Capture the cell that displays the provided text and extract its [X, Y] central coordinate. 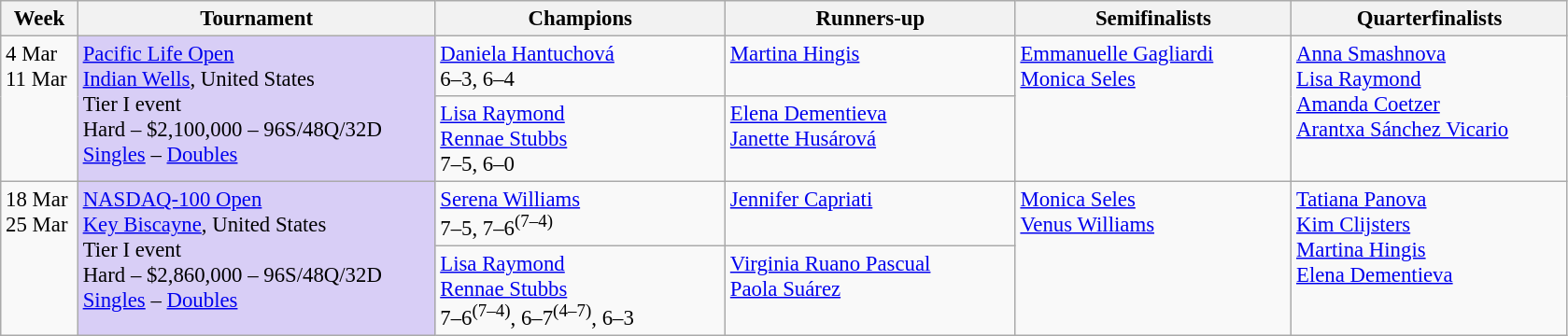
Lisa Raymond Rennae Stubbs7–6(7–4), 6–7(4–7), 6–3 [581, 291]
Quarterfinalists [1430, 19]
Virginia Ruano Pascual Paola Suárez [870, 291]
Champions [581, 19]
Daniela Hantuchová 6–3, 6–4 [581, 67]
Emmanuelle Gagliardi Monica Seles [1153, 109]
Tatiana Panova Kim Clijsters Martina Hingis Elena Dementieva [1430, 259]
Runners-up [870, 19]
Serena Williams 7–5, 7–6(7–4) [581, 215]
Elena Dementieva Janette Husárová [870, 139]
NASDAQ-100 Open Key Biscayne, United States Tier I event Hard – $2,860,000 – 96S/48Q/32DSingles – Doubles [256, 259]
Lisa Raymond Rennae Stubbs7–5, 6–0 [581, 139]
Pacific Life Open Indian Wells, United States Tier I event Hard – $2,100,000 – 96S/48Q/32DSingles – Doubles [256, 109]
4 Mar11 Mar [39, 109]
18 Mar25 Mar [39, 259]
Semifinalists [1153, 19]
Monica Seles Venus Williams [1153, 259]
Tournament [256, 19]
Anna Smashnova Lisa Raymond Amanda Coetzer Arantxa Sánchez Vicario [1430, 109]
Jennifer Capriati [870, 215]
Week [39, 19]
Martina Hingis [870, 67]
